Detect which cell encompasses the target text, then output its (X, Y) center coordinate. 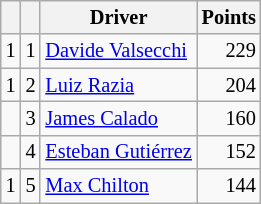
Driver (118, 17)
229 (229, 51)
5 (31, 186)
Max Chilton (118, 186)
Davide Valsecchi (118, 51)
Esteban Gutiérrez (118, 152)
152 (229, 152)
2 (31, 85)
Luiz Razia (118, 85)
Points (229, 17)
James Calado (118, 118)
204 (229, 85)
144 (229, 186)
160 (229, 118)
3 (31, 118)
4 (31, 152)
